Search for the cell housing the specified text and yield its [X, Y] center coordinate. 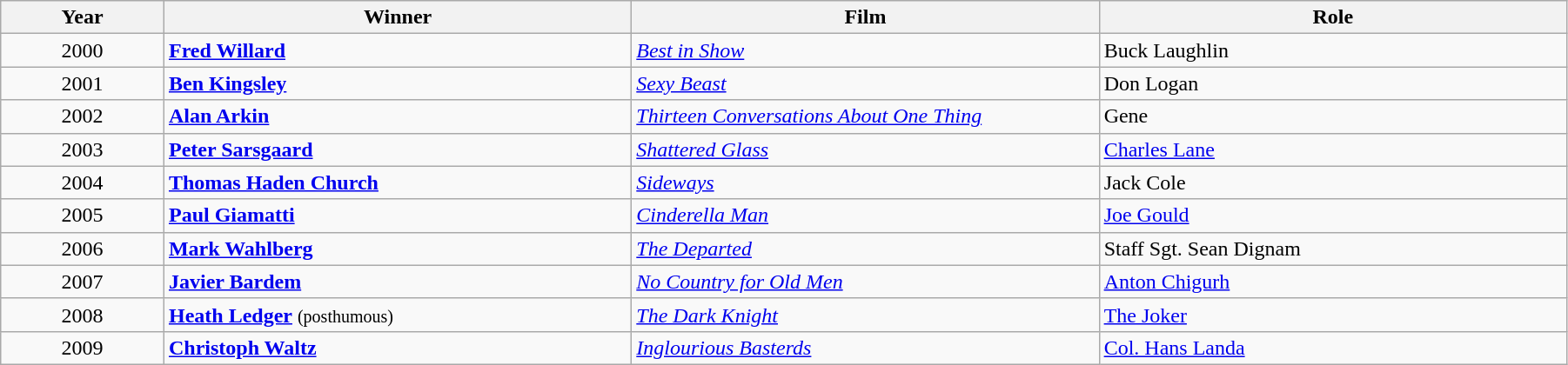
Fred Willard [397, 50]
Winner [397, 17]
Peter Sarsgaard [397, 149]
Year [83, 17]
2003 [83, 149]
Role [1333, 17]
2006 [83, 249]
Mark Wahlberg [397, 249]
Buck Laughlin [1333, 50]
No Country for Old Men [865, 282]
The Departed [865, 249]
2004 [83, 182]
2009 [83, 348]
Paul Giamatti [397, 216]
Don Logan [1333, 83]
Christoph Waltz [397, 348]
Joe Gould [1333, 216]
Alan Arkin [397, 116]
Sideways [865, 182]
Staff Sgt. Sean Dignam [1333, 249]
Inglourious Basterds [865, 348]
Thirteen Conversations About One Thing [865, 116]
Anton Chigurh [1333, 282]
2000 [83, 50]
2008 [83, 315]
2002 [83, 116]
Jack Cole [1333, 182]
The Joker [1333, 315]
Col. Hans Landa [1333, 348]
Javier Bardem [397, 282]
Heath Ledger (posthumous) [397, 315]
2007 [83, 282]
Ben Kingsley [397, 83]
Charles Lane [1333, 149]
Best in Show [865, 50]
Film [865, 17]
Sexy Beast [865, 83]
2005 [83, 216]
2001 [83, 83]
Cinderella Man [865, 216]
Gene [1333, 116]
Shattered Glass [865, 149]
Thomas Haden Church [397, 182]
The Dark Knight [865, 315]
